Search for the cell housing the specified text and yield its (x, y) center coordinate. 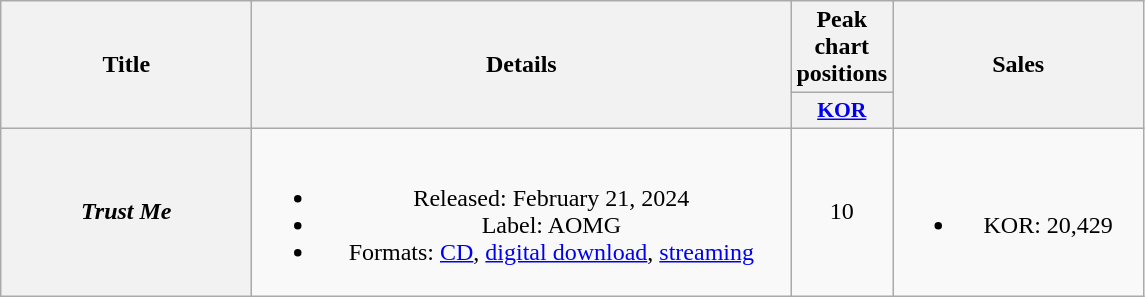
KOR (842, 111)
Trust Me (126, 212)
10 (842, 212)
Details (522, 65)
Title (126, 65)
Peak chart positions (842, 47)
Released: February 21, 2024Label: AOMGFormats: CD, digital download, streaming (522, 212)
Sales (1018, 65)
KOR: 20,429 (1018, 212)
